Capture the cell that displays the provided text and extract its (x, y) central coordinate. 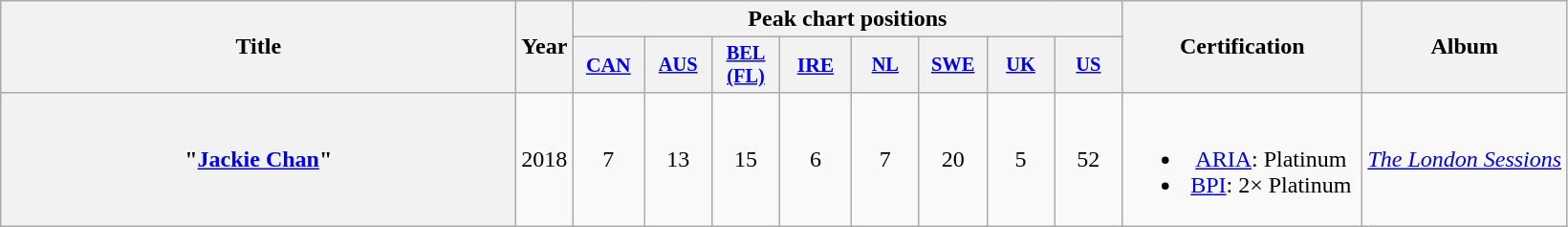
5 (1021, 159)
SWE (952, 65)
CAN (608, 65)
IRE (815, 65)
13 (679, 159)
Year (545, 47)
"Jackie Chan" (258, 159)
NL (885, 65)
Title (258, 47)
52 (1088, 159)
20 (952, 159)
Album (1465, 47)
AUS (679, 65)
US (1088, 65)
UK (1021, 65)
BEL(FL) (746, 65)
The London Sessions (1465, 159)
2018 (545, 159)
15 (746, 159)
Peak chart positions (847, 19)
Certification (1243, 47)
ARIA: PlatinumBPI: 2× Platinum (1243, 159)
6 (815, 159)
